Capture the cell that displays the provided text and extract its (X, Y) central coordinate. 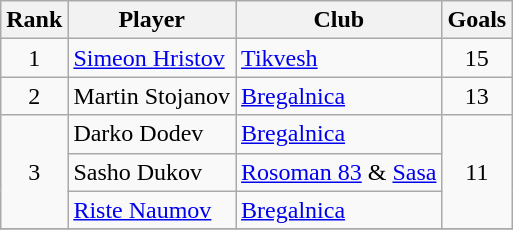
Martin Stojanov (152, 96)
Sasho Dukov (152, 172)
Rosoman 83 & Sasa (339, 172)
15 (477, 58)
Darko Dodev (152, 134)
13 (477, 96)
Rank (34, 20)
Simeon Hristov (152, 58)
Club (339, 20)
Riste Naumov (152, 210)
3 (34, 172)
Tikvesh (339, 58)
Player (152, 20)
Goals (477, 20)
2 (34, 96)
1 (34, 58)
11 (477, 172)
